Identify which cell holds the provided text, then report its (x, y) central coordinate. 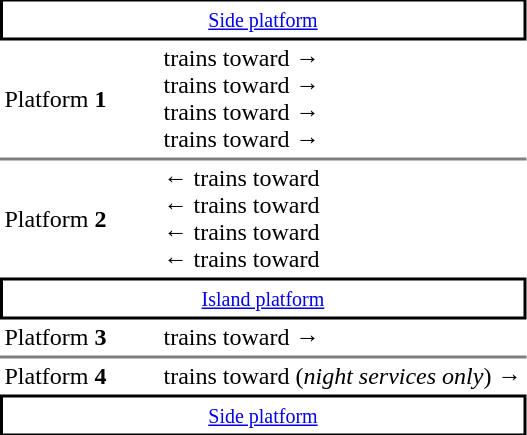
Platform 2 (80, 218)
Island platform (263, 299)
Platform 3 (80, 339)
trains toward (night services only) → (342, 376)
Platform 1 (80, 99)
trains toward → trains toward → trains toward → trains toward → (342, 99)
← trains toward ← trains toward ← trains toward ← trains toward (342, 218)
trains toward → (342, 339)
Platform 4 (80, 376)
